Pinpoint the cell where the given text exists, returning its (X, Y) midpoint coordinate. 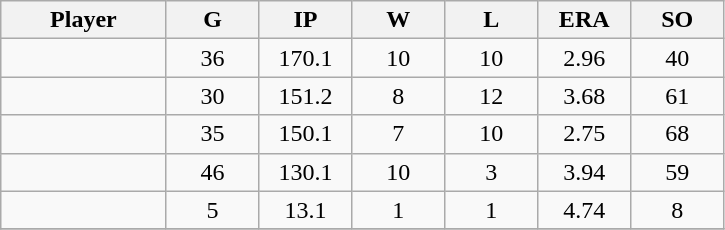
12 (492, 96)
3 (492, 172)
59 (678, 172)
W (398, 20)
150.1 (306, 134)
7 (398, 134)
40 (678, 58)
68 (678, 134)
Player (84, 20)
36 (212, 58)
170.1 (306, 58)
4.74 (584, 210)
5 (212, 210)
IP (306, 20)
2.96 (584, 58)
46 (212, 172)
13.1 (306, 210)
ERA (584, 20)
151.2 (306, 96)
SO (678, 20)
30 (212, 96)
3.68 (584, 96)
L (492, 20)
35 (212, 134)
61 (678, 96)
3.94 (584, 172)
G (212, 20)
130.1 (306, 172)
2.75 (584, 134)
